Scan for the cell matching the given text and deliver its [X, Y] coordinate at center. 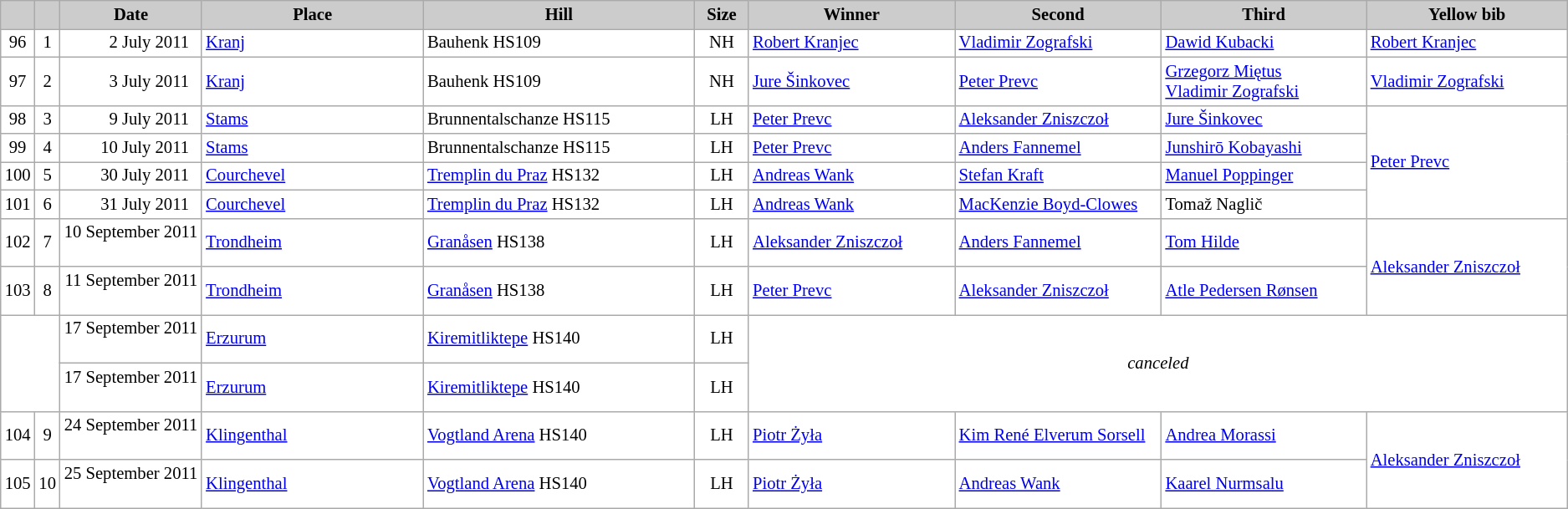
102 [18, 242]
24 September 2011 [130, 435]
97 [18, 81]
9 [47, 435]
Date [130, 14]
Second [1059, 14]
8 [47, 290]
Winner [851, 14]
Third [1264, 14]
10 [47, 484]
Tom Hilde [1264, 242]
99 [18, 148]
30 July 2011 [130, 176]
31 July 2011 [130, 204]
9 July 2011 [130, 120]
MacKenzie Boyd-Clowes [1059, 204]
Size [722, 14]
25 September 2011 [130, 484]
Andrea Morassi [1264, 435]
100 [18, 176]
7 [47, 242]
Yellow bib [1467, 14]
98 [18, 120]
canceled [1158, 363]
3 [47, 120]
104 [18, 435]
6 [47, 204]
1 [47, 43]
2 July 2011 [130, 43]
Junshirō Kobayashi [1264, 148]
Atle Pedersen Rønsen [1264, 290]
Place [313, 14]
2 [47, 81]
105 [18, 484]
11 September 2011 [130, 290]
4 [47, 148]
10 July 2011 [130, 148]
Tomaž Naglič [1264, 204]
5 [47, 176]
3 July 2011 [130, 81]
Stefan Kraft [1059, 176]
Kim René Elverum Sorsell [1059, 435]
Hill [559, 14]
Manuel Poppinger [1264, 176]
103 [18, 290]
96 [18, 43]
Dawid Kubacki [1264, 43]
101 [18, 204]
Kaarel Nurmsalu [1264, 484]
Grzegorz Miętus Vladimir Zografski [1264, 81]
10 September 2011 [130, 242]
